Provide the [X, Y] coordinate of the cell's center where the given text is located.  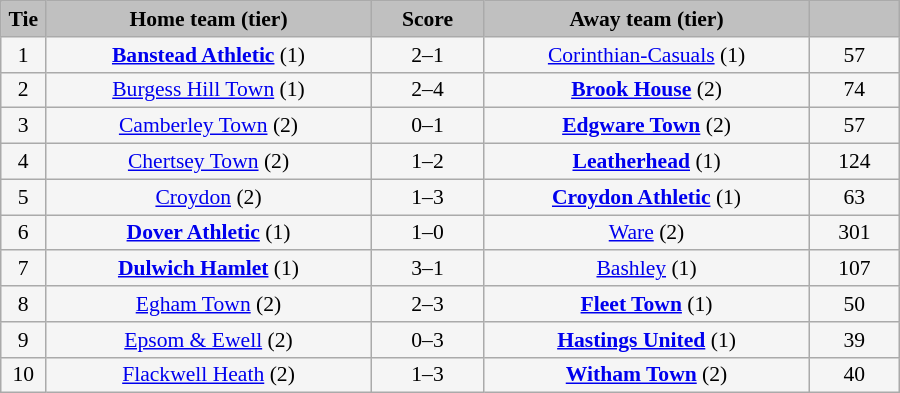
Banstead Athletic (1) [209, 55]
6 [24, 233]
Brook House (2) [647, 90]
74 [854, 90]
Egham Town (2) [209, 304]
Croydon (2) [209, 197]
0–1 [427, 126]
40 [854, 375]
124 [854, 162]
Score [427, 19]
Dover Athletic (1) [209, 233]
Hastings United (1) [647, 340]
Witham Town (2) [647, 375]
Ware (2) [647, 233]
Edgware Town (2) [647, 126]
Burgess Hill Town (1) [209, 90]
107 [854, 269]
Croydon Athletic (1) [647, 197]
Away team (tier) [647, 19]
Camberley Town (2) [209, 126]
Bashley (1) [647, 269]
4 [24, 162]
9 [24, 340]
5 [24, 197]
3 [24, 126]
2 [24, 90]
0–3 [427, 340]
1–2 [427, 162]
50 [854, 304]
Home team (tier) [209, 19]
10 [24, 375]
3–1 [427, 269]
301 [854, 233]
Fleet Town (1) [647, 304]
8 [24, 304]
63 [854, 197]
2–3 [427, 304]
39 [854, 340]
1–0 [427, 233]
2–1 [427, 55]
Tie [24, 19]
Leatherhead (1) [647, 162]
Flackwell Heath (2) [209, 375]
Dulwich Hamlet (1) [209, 269]
Corinthian-Casuals (1) [647, 55]
Chertsey Town (2) [209, 162]
2–4 [427, 90]
Epsom & Ewell (2) [209, 340]
1 [24, 55]
7 [24, 269]
